Return [x, y] of the center of cell containing provided text 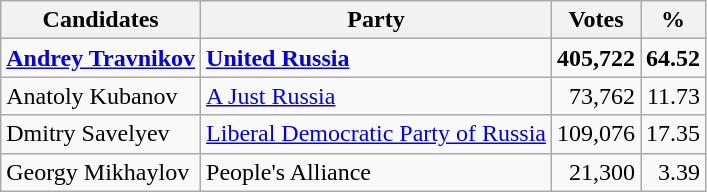
Votes [596, 20]
3.39 [674, 172]
United Russia [376, 58]
% [674, 20]
17.35 [674, 134]
21,300 [596, 172]
Anatoly Kubanov [101, 96]
73,762 [596, 96]
Liberal Democratic Party of Russia [376, 134]
64.52 [674, 58]
Andrey Travnikov [101, 58]
11.73 [674, 96]
405,722 [596, 58]
Candidates [101, 20]
109,076 [596, 134]
People's Alliance [376, 172]
A Just Russia [376, 96]
Party [376, 20]
Georgy Mikhaylov [101, 172]
Dmitry Savelyev [101, 134]
